From the cell containing the given text, extract its center point as [x, y] coordinate. 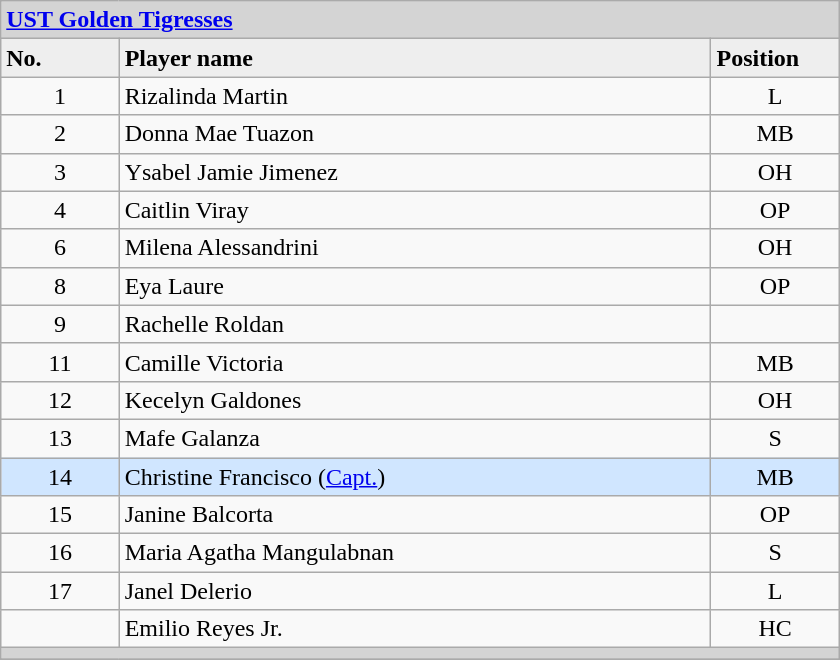
9 [60, 324]
Mafe Galanza [415, 438]
2 [60, 134]
Emilio Reyes Jr. [415, 629]
Caitlin Viray [415, 210]
3 [60, 172]
12 [60, 400]
14 [60, 477]
1 [60, 96]
Player name [415, 58]
HC [775, 629]
Rachelle Roldan [415, 324]
8 [60, 286]
Rizalinda Martin [415, 96]
Ysabel Jamie Jimenez [415, 172]
11 [60, 362]
Milena Alessandrini [415, 248]
Eya Laure [415, 286]
13 [60, 438]
6 [60, 248]
Donna Mae Tuazon [415, 134]
No. [60, 58]
16 [60, 553]
Christine Francisco (Capt.) [415, 477]
4 [60, 210]
Kecelyn Galdones [415, 400]
17 [60, 591]
Janine Balcorta [415, 515]
Position [775, 58]
Maria Agatha Mangulabnan [415, 553]
Janel Delerio [415, 591]
UST Golden Tigresses [420, 20]
Camille Victoria [415, 362]
15 [60, 515]
